Find where the given text appears and provide that cell's center as (X, Y) coordinate. 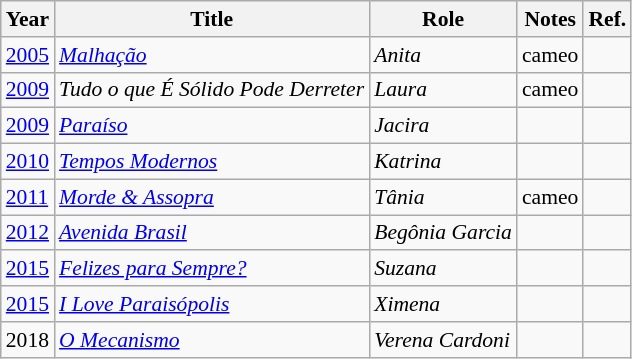
O Mecanismo (212, 340)
Anita (443, 55)
2012 (28, 233)
2005 (28, 55)
Felizes para Sempre? (212, 269)
2010 (28, 162)
Katrina (443, 162)
Begônia Garcia (443, 233)
Ximena (443, 304)
Morde & Assopra (212, 197)
Year (28, 19)
Suzana (443, 269)
2011 (28, 197)
Laura (443, 90)
Tempos Modernos (212, 162)
Role (443, 19)
Title (212, 19)
2018 (28, 340)
Malhação (212, 55)
Paraíso (212, 126)
Ref. (607, 19)
Tudo o que É Sólido Pode Derreter (212, 90)
Tânia (443, 197)
Jacira (443, 126)
I Love Paraisópolis (212, 304)
Avenida Brasil (212, 233)
Verena Cardoni (443, 340)
Notes (550, 19)
